Output the (X, Y) coordinate of the center of the cell containing the given text.  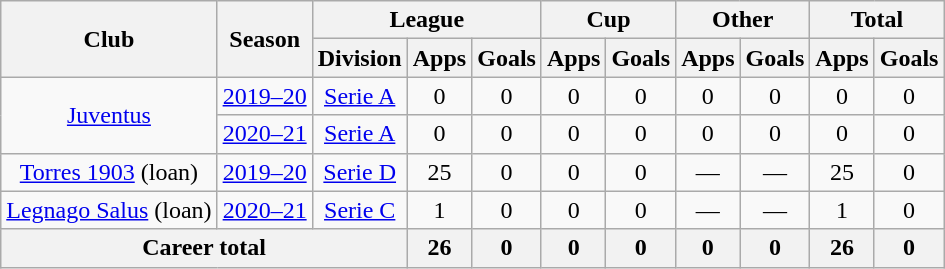
Cup (608, 20)
Season (264, 39)
Total (877, 20)
Serie C (360, 210)
Legnago Salus (loan) (109, 210)
Other (743, 20)
Career total (204, 248)
Club (109, 39)
Division (360, 58)
Serie D (360, 172)
Juventus (109, 115)
Torres 1903 (loan) (109, 172)
League (426, 20)
